Detect which cell encompasses the target text, then output its [X, Y] center coordinate. 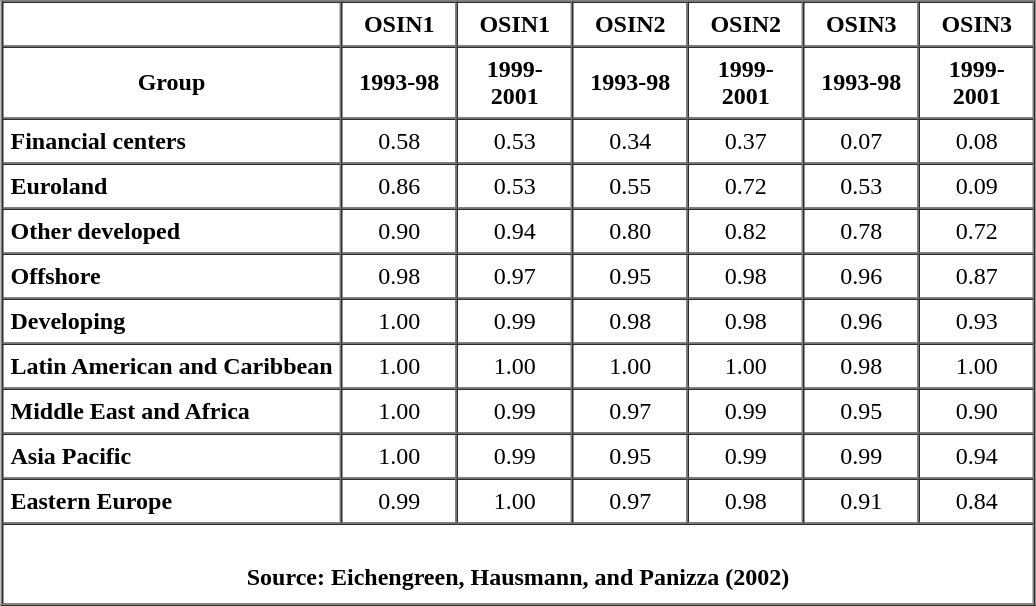
0.93 [977, 320]
Eastern Europe [171, 500]
0.34 [631, 140]
Offshore [171, 276]
0.91 [862, 500]
0.80 [631, 230]
0.78 [862, 230]
0.07 [862, 140]
0.58 [400, 140]
Middle East and Africa [171, 410]
0.84 [977, 500]
Asia Pacific [171, 456]
Financial centers [171, 140]
Other developed [171, 230]
Euroland [171, 186]
Group [171, 82]
0.86 [400, 186]
Latin American and Caribbean [171, 366]
0.55 [631, 186]
0.09 [977, 186]
Developing [171, 320]
0.37 [746, 140]
0.82 [746, 230]
0.87 [977, 276]
0.08 [977, 140]
